Search for the cell housing the specified text and yield its [x, y] center coordinate. 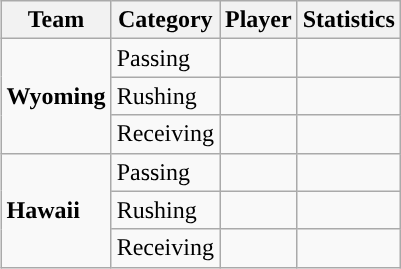
Hawaii [56, 210]
Wyoming [56, 96]
Statistics [348, 20]
Category [165, 20]
Team [56, 20]
Player [259, 20]
